Locate the cell with the specified text and output its (x, y) center coordinate. 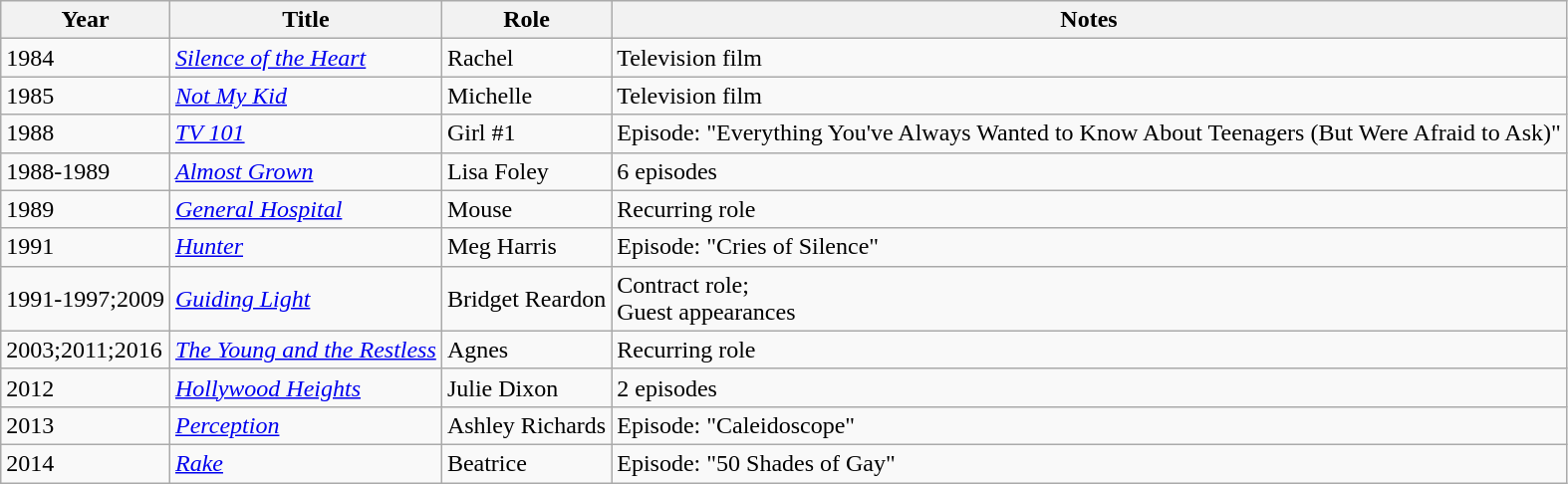
Title (305, 20)
1985 (86, 96)
2014 (86, 463)
1984 (86, 58)
Silence of the Heart (305, 58)
Hollywood Heights (305, 387)
6 episodes (1090, 171)
Contract role;Guest appearances (1090, 299)
Hunter (305, 247)
Not My Kid (305, 96)
Agnes (526, 350)
1989 (86, 209)
Bridget Reardon (526, 299)
Episode: "Cries of Silence" (1090, 247)
Episode: "Caleidoscope" (1090, 425)
1991 (86, 247)
Almost Grown (305, 171)
Episode: "50 Shades of Gay" (1090, 463)
Perception (305, 425)
Episode: "Everything You've Always Wanted to Know About Teenagers (But Were Afraid to Ask)" (1090, 133)
2013 (86, 425)
Mouse (526, 209)
1988 (86, 133)
Girl #1 (526, 133)
The Young and the Restless (305, 350)
2003;2011;2016 (86, 350)
Beatrice (526, 463)
Rachel (526, 58)
Role (526, 20)
Guiding Light (305, 299)
Ashley Richards (526, 425)
Julie Dixon (526, 387)
1991-1997;2009 (86, 299)
Year (86, 20)
General Hospital (305, 209)
2012 (86, 387)
Notes (1090, 20)
1988-1989 (86, 171)
2 episodes (1090, 387)
Meg Harris (526, 247)
Lisa Foley (526, 171)
TV 101 (305, 133)
Rake (305, 463)
Michelle (526, 96)
